Scan for the cell matching the given text and deliver its (X, Y) coordinate at center. 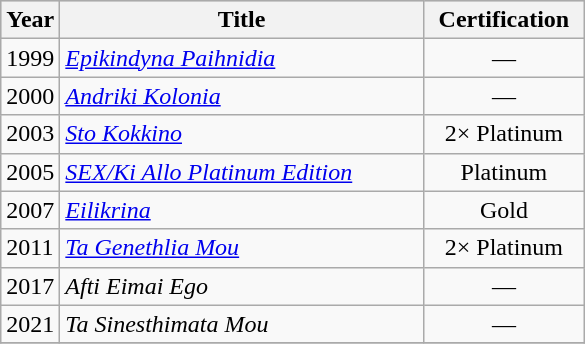
Year (30, 20)
2011 (30, 248)
Eilikrina (242, 210)
2017 (30, 286)
Gold (504, 210)
Epikindyna Paihnidia (242, 58)
Title (242, 20)
Sto Kokkino (242, 134)
1999 (30, 58)
Platinum (504, 172)
2000 (30, 96)
Afti Eimai Ego (242, 286)
Andriki Kolonia (242, 96)
Certification (504, 20)
Ta Sinesthimata Mou (242, 324)
2021 (30, 324)
Ta Genethlia Mou (242, 248)
2003 (30, 134)
SEX/Ki Allo Platinum Edition (242, 172)
2007 (30, 210)
2005 (30, 172)
